Locate the cell with the specified text and output its [X, Y] center coordinate. 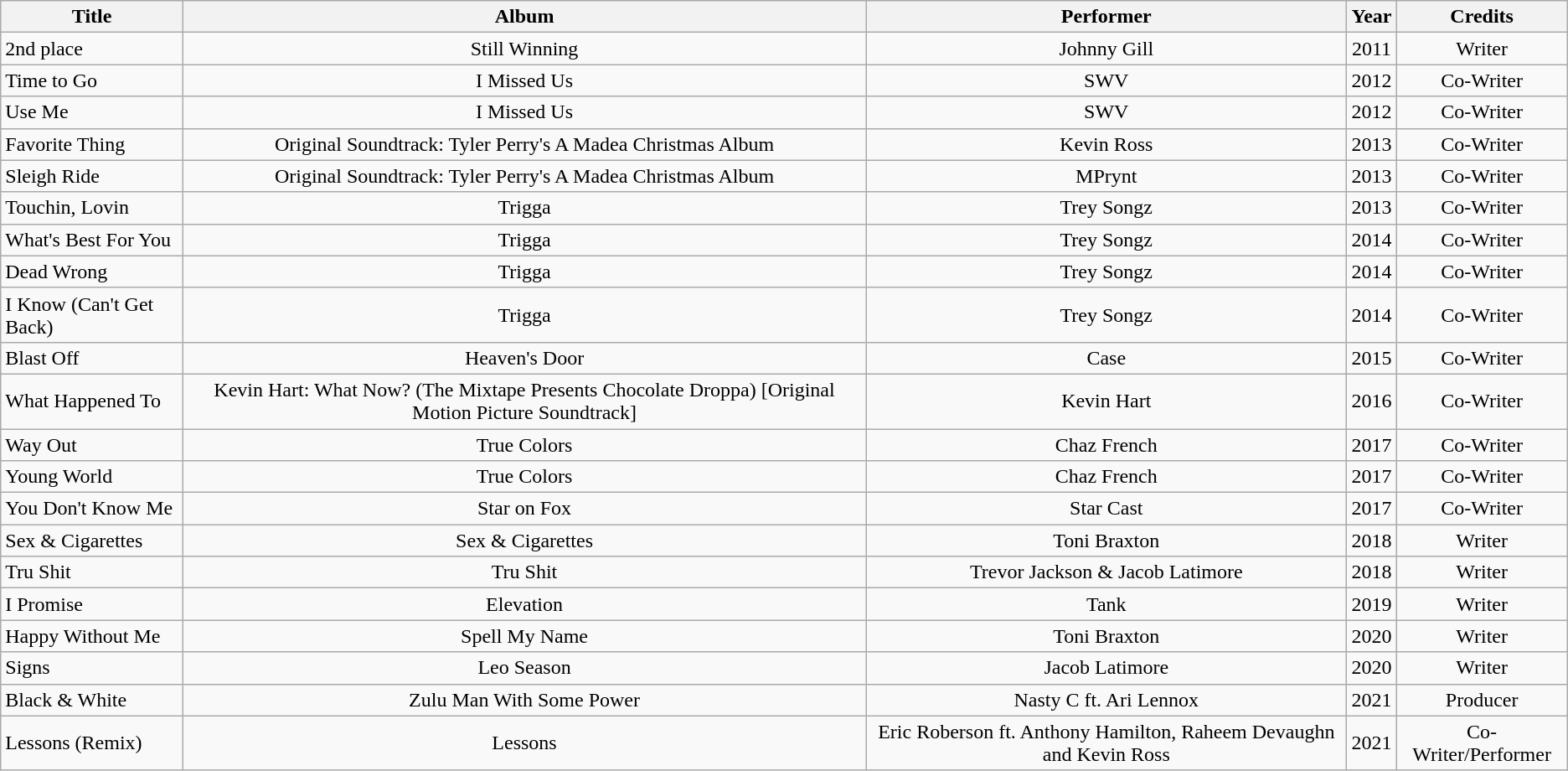
What's Best For You [92, 240]
I Know (Can't Get Back) [92, 315]
Producer [1482, 700]
I Promise [92, 604]
Leo Season [524, 668]
Touchin, Lovin [92, 208]
Dead Wrong [92, 272]
Eric Roberson ft. Anthony Hamilton, Raheem Devaughn and Kevin Ross [1106, 743]
Co-Writer/Performer [1482, 743]
Case [1106, 358]
Star Cast [1106, 509]
Young World [92, 477]
Kevin Hart: What Now? (The Mixtape Presents Chocolate Droppa) [Original Motion Picture Soundtrack] [524, 401]
Johnny Gill [1106, 49]
Lessons (Remix) [92, 743]
Spell My Name [524, 636]
Time to Go [92, 80]
2019 [1372, 604]
Kevin Hart [1106, 401]
Nasty C ft. Ari Lennox [1106, 700]
Kevin Ross [1106, 144]
Title [92, 17]
Favorite Thing [92, 144]
What Happened To [92, 401]
2nd place [92, 49]
Heaven's Door [524, 358]
2011 [1372, 49]
Use Me [92, 112]
Happy Without Me [92, 636]
Blast Off [92, 358]
Album [524, 17]
Lessons [524, 743]
You Don't Know Me [92, 509]
Performer [1106, 17]
Sleigh Ride [92, 176]
Still Winning [524, 49]
Black & White [92, 700]
MPrynt [1106, 176]
Tank [1106, 604]
Year [1372, 17]
Credits [1482, 17]
Star on Fox [524, 509]
Signs [92, 668]
Zulu Man With Some Power [524, 700]
Trevor Jackson & Jacob Latimore [1106, 572]
Elevation [524, 604]
2016 [1372, 401]
2015 [1372, 358]
Way Out [92, 445]
Jacob Latimore [1106, 668]
